Extract the (x, y) coordinate from the center of the cell holding the provided text.  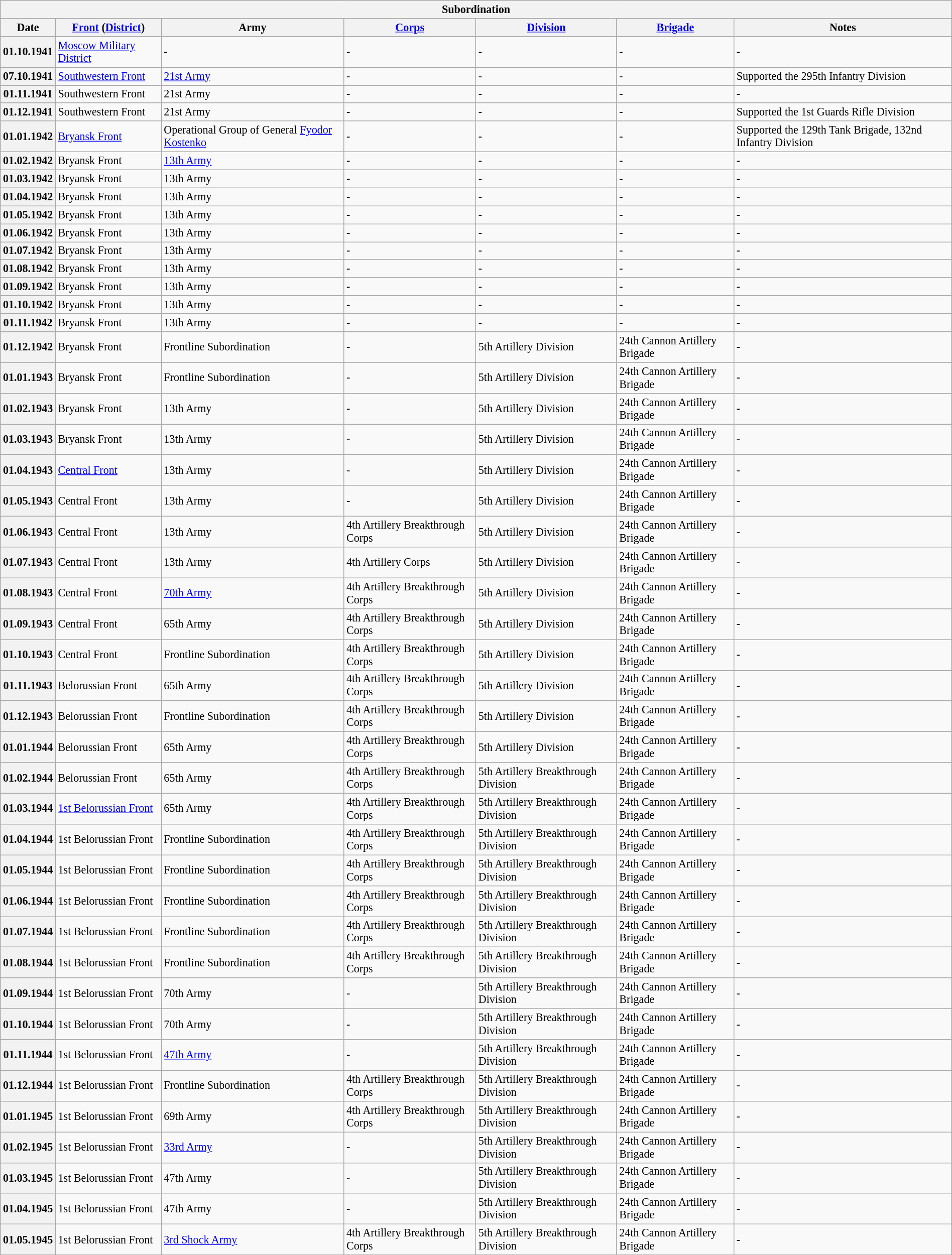
Corps (410, 27)
01.03.1942 (28, 179)
01.02.1944 (28, 778)
Army (253, 27)
01.06.1943 (28, 531)
01.11.1941 (28, 94)
01.01.1944 (28, 747)
01.06.1942 (28, 232)
01.10.1944 (28, 1024)
01.09.1943 (28, 623)
01.04.1944 (28, 839)
01.12.1944 (28, 1085)
4th Artillery Corps (410, 562)
69th Army (253, 1116)
Notes (843, 27)
Division (546, 27)
Brigade (675, 27)
01.10.1942 (28, 305)
01.04.1945 (28, 1209)
01.09.1942 (28, 287)
01.11.1943 (28, 686)
01.08.1942 (28, 269)
01.03.1943 (28, 439)
01.07.1942 (28, 250)
3rd Shock Army (253, 1239)
07.10.1941 (28, 76)
01.10.1941 (28, 51)
01.08.1944 (28, 963)
01.05.1944 (28, 870)
01.07.1943 (28, 562)
01.05.1945 (28, 1239)
Operational Group of General Fyodor Kostenko (253, 137)
01.10.1943 (28, 655)
Moscow Military District (108, 51)
33rd Army (253, 1147)
Supported the 1st Guards Rifle Division (843, 112)
Subordination (476, 9)
01.11.1944 (28, 1054)
01.06.1944 (28, 901)
01.04.1942 (28, 197)
01.08.1943 (28, 593)
Supported the 295th Infantry Division (843, 76)
01.12.1941 (28, 112)
01.01.1945 (28, 1116)
01.12.1942 (28, 346)
01.05.1942 (28, 215)
01.04.1943 (28, 470)
01.09.1944 (28, 993)
01.01.1942 (28, 137)
Date (28, 27)
01.11.1942 (28, 322)
01.03.1944 (28, 808)
01.01.1943 (28, 378)
01.12.1943 (28, 716)
01.02.1942 (28, 161)
Front (District) (108, 27)
01.02.1945 (28, 1147)
01.02.1943 (28, 409)
01.05.1943 (28, 501)
01.07.1944 (28, 932)
01.03.1945 (28, 1178)
Supported the 129th Tank Brigade, 132nd Infantry Division (843, 137)
